Return the (x, y) coordinate for the center point of the cell that contains the specified text.  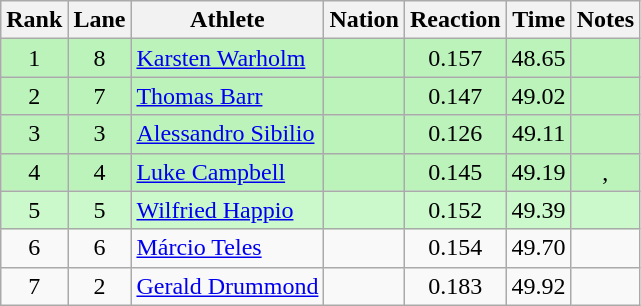
48.65 (538, 58)
0.157 (455, 58)
49.11 (538, 134)
Márcio Teles (228, 248)
Lane (100, 20)
1 (34, 58)
0.147 (455, 96)
Athlete (228, 20)
Luke Campbell (228, 172)
Gerald Drummond (228, 286)
Thomas Barr (228, 96)
0.152 (455, 210)
Alessandro Sibilio (228, 134)
Karsten Warholm (228, 58)
49.02 (538, 96)
Rank (34, 20)
Time (538, 20)
Notes (605, 20)
49.19 (538, 172)
49.92 (538, 286)
0.126 (455, 134)
0.183 (455, 286)
, (605, 172)
0.154 (455, 248)
0.145 (455, 172)
49.39 (538, 210)
8 (100, 58)
Reaction (455, 20)
49.70 (538, 248)
Nation (364, 20)
Wilfried Happio (228, 210)
